Search for the cell housing the specified text and yield its [X, Y] center coordinate. 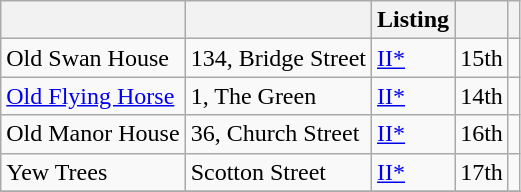
134, Bridge Street [278, 58]
Yew Trees [93, 172]
14th [482, 96]
Old Swan House [93, 58]
16th [482, 134]
1, The Green [278, 96]
Old Manor House [93, 134]
36, Church Street [278, 134]
Scotton Street [278, 172]
17th [482, 172]
Listing [414, 20]
15th [482, 58]
Old Flying Horse [93, 96]
